Return the [X, Y] coordinate for the center point of the cell that contains the specified text.  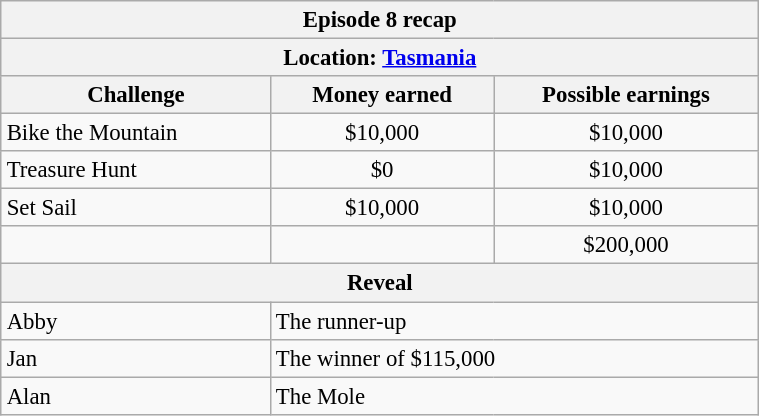
Alan [136, 396]
Set Sail [136, 208]
Reveal [380, 283]
$0 [382, 170]
Abby [136, 321]
Money earned [382, 95]
Location: Tasmania [380, 57]
Possible earnings [626, 95]
Episode 8 recap [380, 20]
Challenge [136, 95]
The winner of $115,000 [515, 358]
Jan [136, 358]
The Mole [515, 396]
The runner-up [515, 321]
$200,000 [626, 245]
Treasure Hunt [136, 170]
Bike the Mountain [136, 133]
